Search for the cell housing the specified text and yield its [x, y] center coordinate. 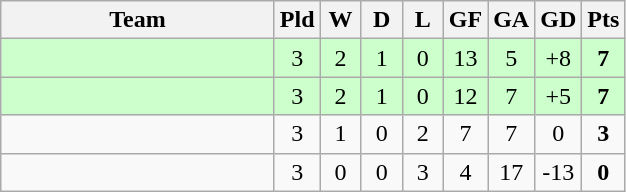
Team [138, 20]
5 [512, 58]
W [340, 20]
L [422, 20]
+8 [558, 58]
12 [465, 96]
-13 [558, 172]
17 [512, 172]
D [382, 20]
Pld [297, 20]
4 [465, 172]
+5 [558, 96]
GD [558, 20]
13 [465, 58]
Pts [604, 20]
GF [465, 20]
GA [512, 20]
